Provide the [X, Y] coordinate of the cell's center where the given text is located.  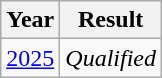
2025 [30, 58]
Result [111, 20]
Year [30, 20]
Qualified [111, 58]
